Locate the cell with the specified text and output its (X, Y) center coordinate. 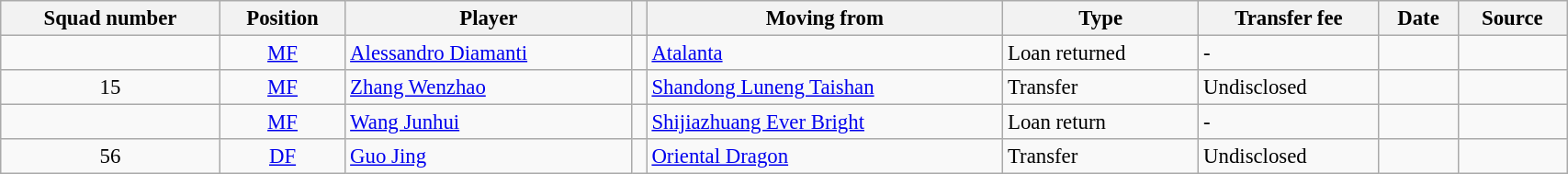
15 (110, 87)
Oriental Dragon (825, 157)
Squad number (110, 18)
Atalanta (825, 53)
Shijiazhuang Ever Bright (825, 122)
Shandong Luneng Taishan (825, 87)
Position (283, 18)
Type (1100, 18)
Guo Jing (489, 157)
Loan returned (1100, 53)
Moving from (825, 18)
Player (489, 18)
Zhang Wenzhao (489, 87)
Loan return (1100, 122)
56 (110, 157)
Alessandro Diamanti (489, 53)
Source (1512, 18)
Date (1418, 18)
DF (283, 157)
Transfer fee (1289, 18)
Wang Junhui (489, 122)
